Capture the cell that displays the provided text and extract its (x, y) central coordinate. 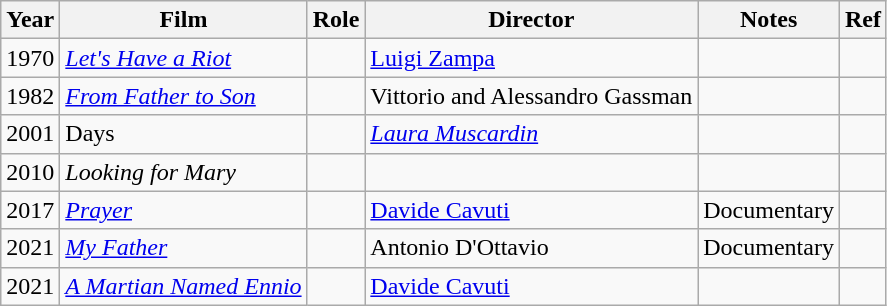
1982 (30, 96)
2001 (30, 134)
Vittorio and Alessandro Gassman (532, 96)
Director (532, 20)
Laura Muscardin (532, 134)
Days (184, 134)
My Father (184, 248)
Ref (862, 20)
A Martian Named Ennio (184, 286)
Let's Have a Riot (184, 58)
Antonio D'Ottavio (532, 248)
From Father to Son (184, 96)
Luigi Zampa (532, 58)
Film (184, 20)
Year (30, 20)
Notes (769, 20)
2010 (30, 172)
Prayer (184, 210)
Looking for Mary (184, 172)
Role (336, 20)
1970 (30, 58)
2017 (30, 210)
